Search for the cell housing the specified text and yield its (x, y) center coordinate. 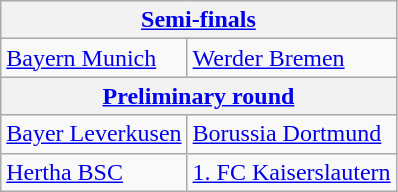
Preliminary round (198, 96)
1. FC Kaiserslautern (292, 172)
Hertha BSC (94, 172)
Borussia Dortmund (292, 134)
Bayer Leverkusen (94, 134)
Bayern Munich (94, 58)
Werder Bremen (292, 58)
Semi-finals (198, 20)
